Pinpoint the cell where the given text exists, returning its [x, y] midpoint coordinate. 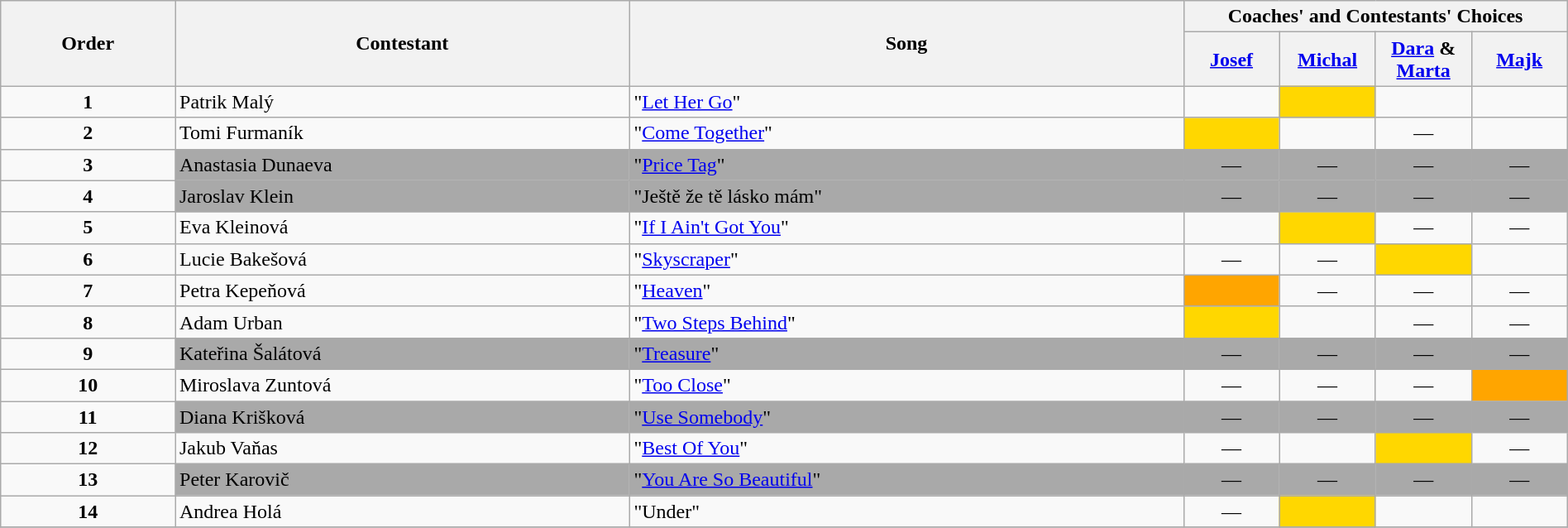
"Heaven" [906, 290]
Song [906, 43]
Dara & Marta [1423, 60]
Peter Karovič [402, 480]
Lucie Bakešová [402, 259]
11 [88, 416]
Petra Kepeňová [402, 290]
Jaroslav Klein [402, 196]
Miroslava Zuntová [402, 385]
6 [88, 259]
Josef [1231, 60]
"You Are So Beautiful" [906, 480]
Michal [1327, 60]
Diana Krišková [402, 416]
Contestant [402, 43]
"Best Of You" [906, 449]
"Price Tag" [906, 165]
Kateřina Šalátová [402, 353]
4 [88, 196]
Eva Kleinová [402, 228]
Patrik Malý [402, 102]
Anastasia Dunaeva [402, 165]
Jakub Vaňas [402, 449]
Tomi Furmaník [402, 133]
"Ještě že tě lásko mám" [906, 196]
7 [88, 290]
13 [88, 480]
9 [88, 353]
"Treasure" [906, 353]
14 [88, 511]
5 [88, 228]
Andrea Holá [402, 511]
"If I Ain't Got You" [906, 228]
Coaches' and Contestants' Choices [1375, 17]
"Let Her Go" [906, 102]
"Two Steps Behind" [906, 322]
2 [88, 133]
10 [88, 385]
"Under" [906, 511]
12 [88, 449]
Order [88, 43]
"Skyscraper" [906, 259]
Adam Urban [402, 322]
"Too Close" [906, 385]
3 [88, 165]
"Use Somebody" [906, 416]
1 [88, 102]
"Come Together" [906, 133]
8 [88, 322]
Majk [1519, 60]
